Provide the [X, Y] coordinate of the cell's center where the given text is located.  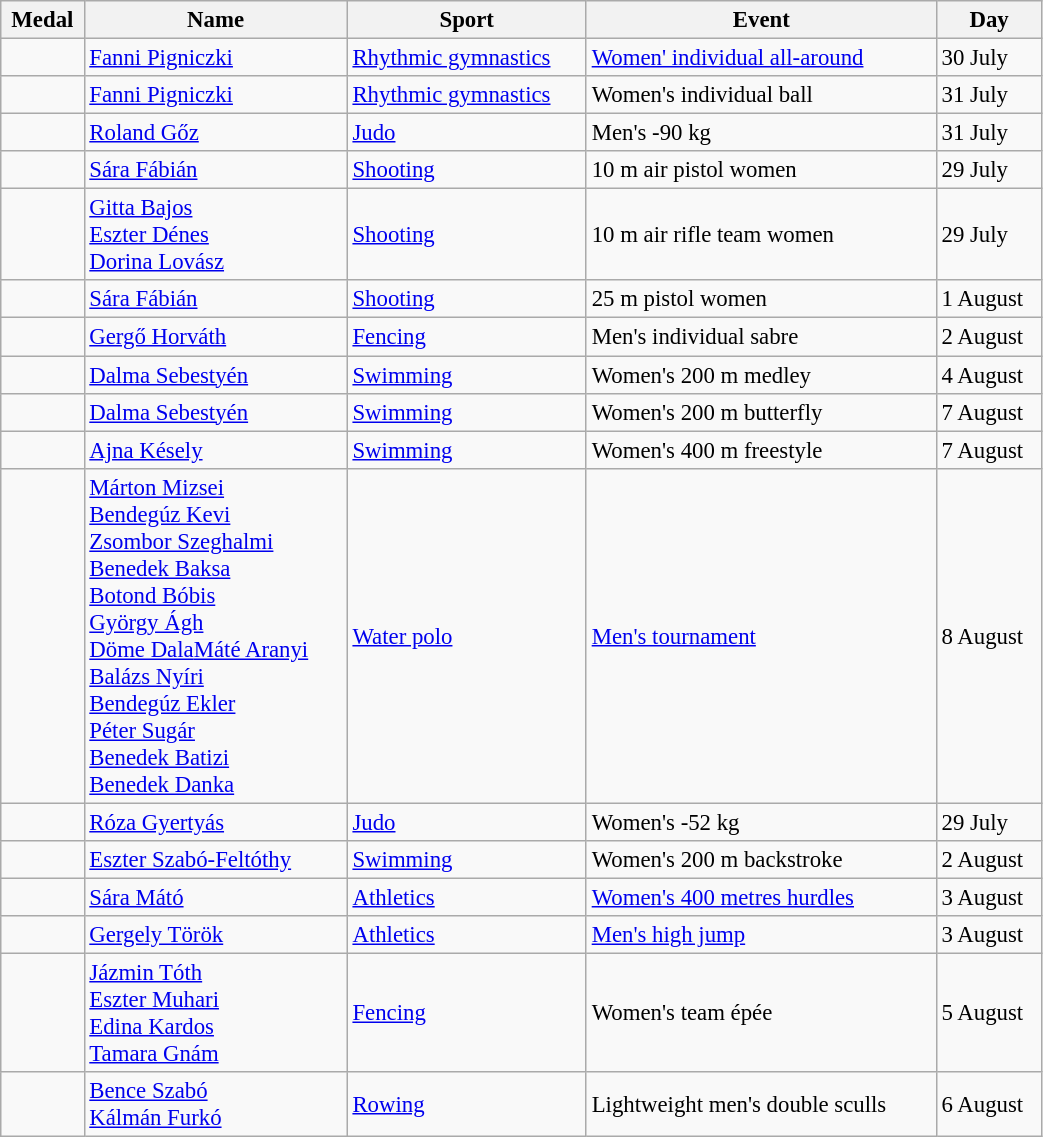
Ajna Késely [216, 450]
25 m pistol women [761, 299]
Name [216, 20]
Men's -90 kg [761, 133]
Róza Gyertyás [216, 822]
Women's -52 kg [761, 822]
1 August [989, 299]
Lightweight men's double sculls [761, 1104]
8 August [989, 636]
Women's 200 m backstroke [761, 860]
Women's 200 m medley [761, 375]
Sport [466, 20]
6 August [989, 1104]
Women's 400 m freestyle [761, 450]
5 August [989, 1012]
Bence SzabóKálmán Furkó [216, 1104]
10 m air pistol women [761, 170]
Women's 400 metres hurdles [761, 897]
Jázmin TóthEszter MuhariEdina KardosTamara Gnám [216, 1012]
Women's team épée [761, 1012]
Water polo [466, 636]
Women's individual ball [761, 95]
10 m air rifle team women [761, 235]
Women' individual all-around [761, 58]
Women's 200 m butterfly [761, 412]
Sára Mátó [216, 897]
Eszter Szabó-Feltóthy [216, 860]
Men's individual sabre [761, 337]
30 July [989, 58]
Gergely Török [216, 935]
Roland Gőz [216, 133]
Rowing [466, 1104]
Day [989, 20]
4 August [989, 375]
Men's tournament [761, 636]
Event [761, 20]
Medal [42, 20]
Men's high jump [761, 935]
Gergő Horváth [216, 337]
Gitta BajosEszter DénesDorina Lovász [216, 235]
